Find where the given text appears and provide that cell's center as [X, Y] coordinate. 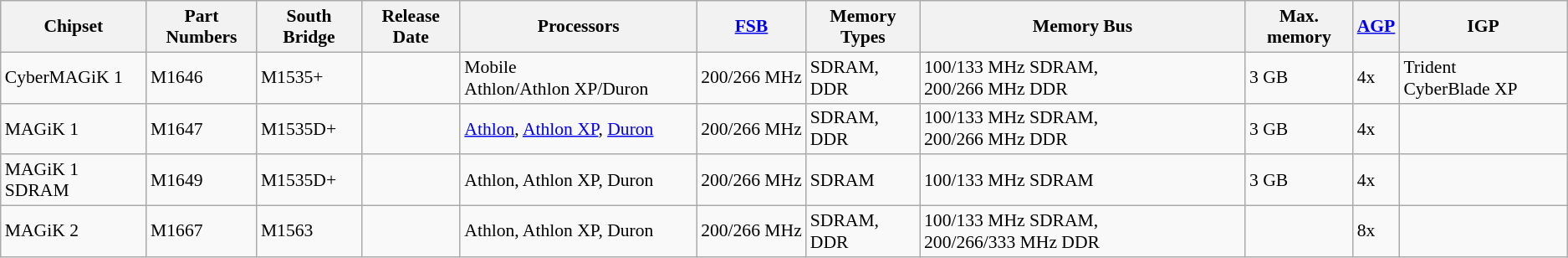
Release Date [411, 27]
Memory Bus [1082, 27]
AGP [1376, 27]
Processors [579, 27]
MAGiK 2 [74, 231]
Trident CyberBlade XP [1483, 77]
FSB [751, 27]
M1649 [202, 181]
IGP [1483, 27]
100/133 MHz SDRAM [1082, 181]
SDRAM [863, 181]
Chipset [74, 27]
Max. memory [1300, 27]
MAGiK 1 SDRAM [74, 181]
MAGiK 1 [74, 129]
M1667 [202, 231]
Part Numbers [202, 27]
M1563 [309, 231]
M1646 [202, 77]
CyberMAGiK 1 [74, 77]
M1535+ [309, 77]
South Bridge [309, 27]
100/133 MHz SDRAM, 200/266/333 MHz DDR [1082, 231]
M1647 [202, 129]
8x [1376, 231]
Mobile Athlon/Athlon XP/Duron [579, 77]
Memory Types [863, 27]
